Determine the (X, Y) coordinate at the center of the cell enclosing the given text.  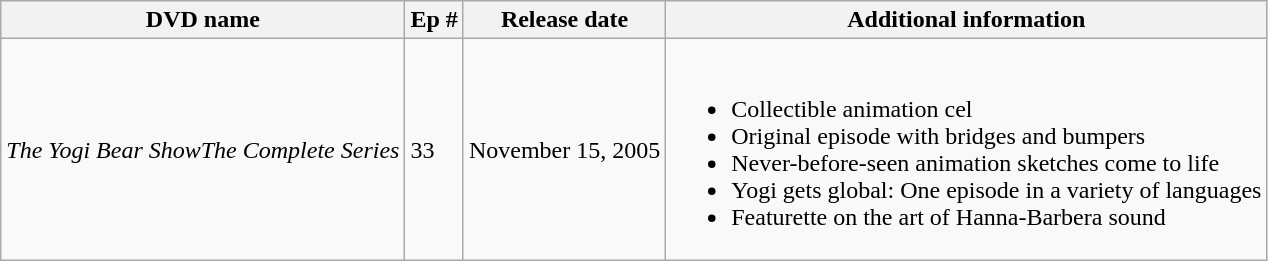
Ep # (434, 20)
November 15, 2005 (564, 150)
33 (434, 150)
DVD name (203, 20)
The Yogi Bear ShowThe Complete Series (203, 150)
Additional information (966, 20)
Release date (564, 20)
